Scan for the cell matching the given text and deliver its [X, Y] coordinate at center. 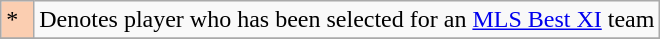
* [18, 20]
Denotes player who has been selected for an MLS Best XI team [347, 20]
